Identify which cell holds the provided text, then report its (x, y) central coordinate. 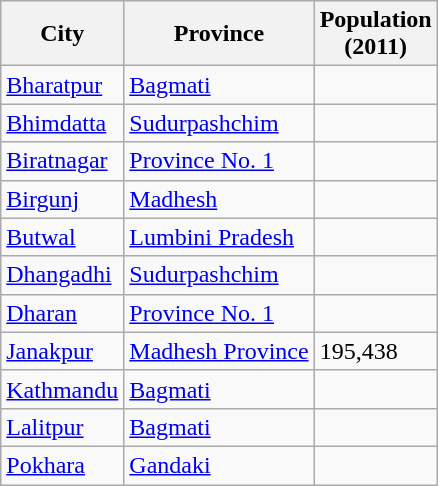
Lumbini Pradesh (219, 237)
Pokhara (62, 465)
Province (219, 34)
195,438 (376, 351)
City (62, 34)
Madhesh (219, 199)
Dharan (62, 313)
Janakpur (62, 351)
Madhesh Province (219, 351)
Gandaki (219, 465)
Birgunj (62, 199)
Lalitpur (62, 427)
Bhimdatta (62, 123)
Biratnagar (62, 161)
Bharatpur (62, 85)
Dhangadhi (62, 275)
Butwal (62, 237)
Population(2011) (376, 34)
Kathmandu (62, 389)
